Detect which cell encompasses the target text, then output its (X, Y) center coordinate. 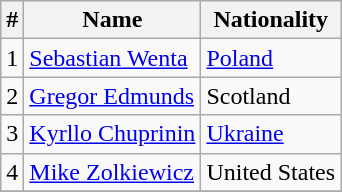
1 (12, 58)
Name (112, 20)
3 (12, 134)
2 (12, 96)
Nationality (271, 20)
United States (271, 172)
Poland (271, 58)
Ukraine (271, 134)
Mike Zolkiewicz (112, 172)
Gregor Edmunds (112, 96)
Scotland (271, 96)
Sebastian Wenta (112, 58)
Kyrllo Chuprinin (112, 134)
# (12, 20)
4 (12, 172)
